Pinpoint the cell where the given text exists, returning its (X, Y) midpoint coordinate. 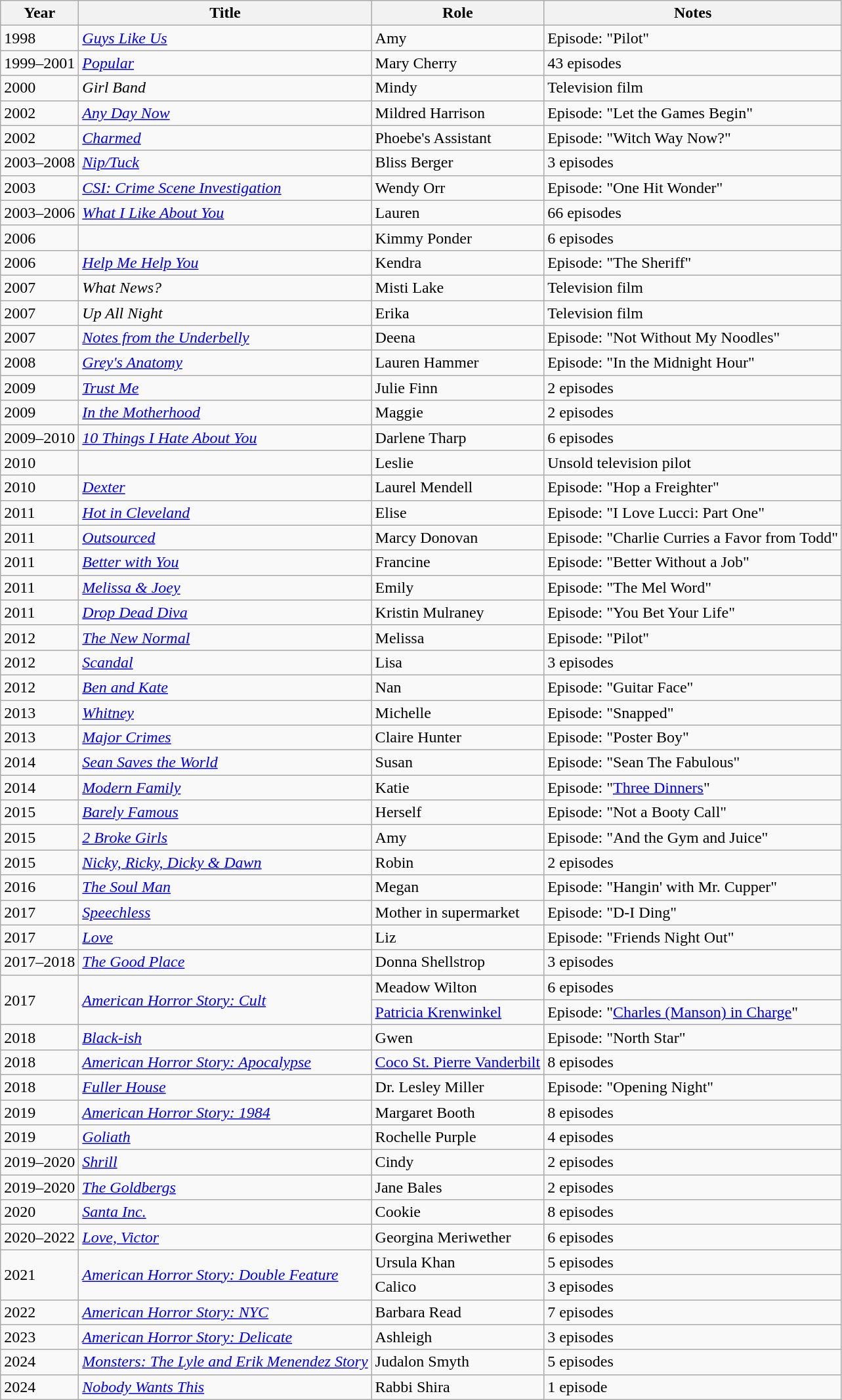
1 episode (693, 1387)
American Horror Story: 1984 (225, 1113)
Coco St. Pierre Vanderbilt (458, 1062)
Episode: "D-I Ding" (693, 912)
Laurel Mendell (458, 488)
Judalon Smyth (458, 1362)
Episode: "Guitar Face" (693, 687)
Shrill (225, 1162)
Modern Family (225, 788)
Love (225, 937)
Episode: "Charlie Curries a Favor from Todd" (693, 538)
2017–2018 (39, 962)
Emily (458, 587)
Nip/Tuck (225, 163)
Up All Night (225, 313)
The Good Place (225, 962)
Dexter (225, 488)
Episode: "Witch Way Now?" (693, 138)
Cookie (458, 1212)
Scandal (225, 662)
Monsters: The Lyle and Erik Menendez Story (225, 1362)
Help Me Help You (225, 263)
2003–2006 (39, 213)
2022 (39, 1312)
Mildred Harrison (458, 113)
66 episodes (693, 213)
Role (458, 13)
American Horror Story: Double Feature (225, 1275)
Black-ish (225, 1037)
Episode: "Opening Night" (693, 1087)
Georgina Meriwether (458, 1237)
Nobody Wants This (225, 1387)
Marcy Donovan (458, 538)
Sean Saves the World (225, 763)
1999–2001 (39, 63)
CSI: Crime Scene Investigation (225, 188)
Kendra (458, 263)
Michelle (458, 712)
Any Day Now (225, 113)
Liz (458, 937)
4 episodes (693, 1137)
Katie (458, 788)
2003 (39, 188)
2003–2008 (39, 163)
What News? (225, 287)
2009–2010 (39, 438)
Nicky, Ricky, Dicky & Dawn (225, 862)
Episode: "Not a Booty Call" (693, 813)
Better with You (225, 562)
American Horror Story: NYC (225, 1312)
Lisa (458, 662)
Bliss Berger (458, 163)
Dr. Lesley Miller (458, 1087)
Jane Bales (458, 1187)
Susan (458, 763)
2 Broke Girls (225, 838)
2008 (39, 363)
American Horror Story: Apocalypse (225, 1062)
Episode: "Hangin' with Mr. Cupper" (693, 887)
Episode: "And the Gym and Juice" (693, 838)
Major Crimes (225, 738)
Drop Dead Diva (225, 612)
Lauren (458, 213)
Ursula Khan (458, 1262)
2023 (39, 1337)
The New Normal (225, 637)
Episode: "North Star" (693, 1037)
Fuller House (225, 1087)
Margaret Booth (458, 1113)
Episode: "Friends Night Out" (693, 937)
2021 (39, 1275)
43 episodes (693, 63)
Rabbi Shira (458, 1387)
Calico (458, 1287)
The Goldbergs (225, 1187)
Melissa & Joey (225, 587)
Darlene Tharp (458, 438)
Ashleigh (458, 1337)
Phoebe's Assistant (458, 138)
Trust Me (225, 388)
Episode: "One Hit Wonder" (693, 188)
Popular (225, 63)
In the Motherhood (225, 413)
Episode: "The Sheriff" (693, 263)
Episode: "I Love Lucci: Part One" (693, 513)
Cindy (458, 1162)
2000 (39, 88)
Episode: "In the Midnight Hour" (693, 363)
Santa Inc. (225, 1212)
What I Like About You (225, 213)
Deena (458, 338)
Elise (458, 513)
Charmed (225, 138)
Episode: "Sean The Fabulous" (693, 763)
Francine (458, 562)
Mindy (458, 88)
Episode: "Three Dinners" (693, 788)
Barbara Read (458, 1312)
Notes (693, 13)
American Horror Story: Delicate (225, 1337)
Episode: "Let the Games Begin" (693, 113)
Erika (458, 313)
Hot in Cleveland (225, 513)
2020 (39, 1212)
The Soul Man (225, 887)
Kristin Mulraney (458, 612)
2016 (39, 887)
Episode: "The Mel Word" (693, 587)
Melissa (458, 637)
Rochelle Purple (458, 1137)
Speechless (225, 912)
Herself (458, 813)
Meadow Wilton (458, 987)
Episode: "Snapped" (693, 712)
2020–2022 (39, 1237)
Whitney (225, 712)
7 episodes (693, 1312)
Episode: "Poster Boy" (693, 738)
Claire Hunter (458, 738)
Guys Like Us (225, 38)
Goliath (225, 1137)
Maggie (458, 413)
Outsourced (225, 538)
Julie Finn (458, 388)
Girl Band (225, 88)
Episode: "Not Without My Noodles" (693, 338)
Misti Lake (458, 287)
Robin (458, 862)
American Horror Story: Cult (225, 1000)
1998 (39, 38)
Megan (458, 887)
Title (225, 13)
Kimmy Ponder (458, 238)
Barely Famous (225, 813)
Ben and Kate (225, 687)
Mother in supermarket (458, 912)
Episode: "Better Without a Job" (693, 562)
Leslie (458, 463)
10 Things I Hate About You (225, 438)
Episode: "You Bet Your Life" (693, 612)
Donna Shellstrop (458, 962)
Grey's Anatomy (225, 363)
Patricia Krenwinkel (458, 1012)
Gwen (458, 1037)
Episode: "Charles (Manson) in Charge" (693, 1012)
Episode: "Hop a Freighter" (693, 488)
Lauren Hammer (458, 363)
Nan (458, 687)
Wendy Orr (458, 188)
Notes from the Underbelly (225, 338)
Mary Cherry (458, 63)
Year (39, 13)
Unsold television pilot (693, 463)
Love, Victor (225, 1237)
